Return the [x, y] coordinate for the center point of the cell that contains the specified text.  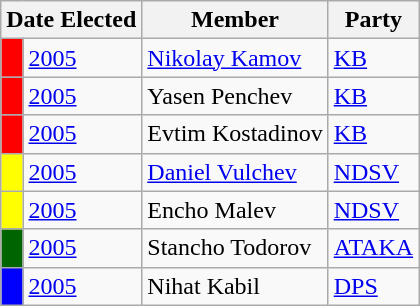
Party [373, 20]
ATAKA [373, 248]
Daniel Vulchev [235, 172]
Date Elected [72, 20]
DPS [373, 286]
Member [235, 20]
Evtim Kostadinov [235, 134]
Nihat Kabil [235, 286]
Encho Malev [235, 210]
Nikolay Kamov [235, 58]
Stancho Todorov [235, 248]
Yasen Penchev [235, 96]
